Determine the (x, y) coordinate at the center of the cell enclosing the given text.  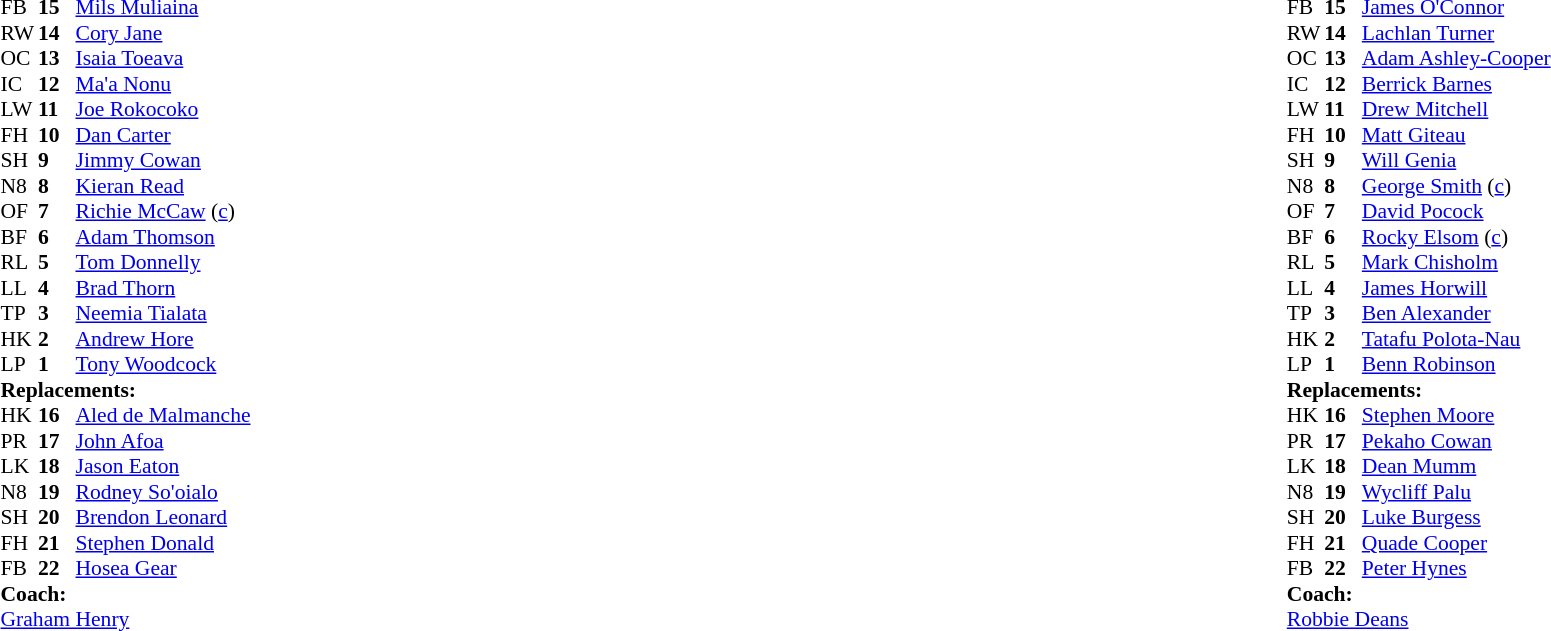
Tatafu Polota-Nau (1456, 339)
Brad Thorn (164, 288)
Jimmy Cowan (164, 161)
Will Genia (1456, 161)
John Afoa (164, 441)
Cory Jane (164, 33)
Ben Alexander (1456, 313)
Ma'a Nonu (164, 84)
Mark Chisholm (1456, 263)
Aled de Malmanche (164, 415)
Wycliff Palu (1456, 492)
Brendon Leonard (164, 517)
Rodney So'oialo (164, 492)
Kieran Read (164, 186)
Berrick Barnes (1456, 84)
James Horwill (1456, 288)
Tony Woodcock (164, 365)
Matt Giteau (1456, 135)
Isaia Toeava (164, 59)
Joe Rokocoko (164, 109)
Dan Carter (164, 135)
Quade Cooper (1456, 543)
Rocky Elsom (c) (1456, 237)
Benn Robinson (1456, 365)
Pekaho Cowan (1456, 441)
Lachlan Turner (1456, 33)
Peter Hynes (1456, 569)
David Pocock (1456, 211)
Stephen Moore (1456, 415)
Andrew Hore (164, 339)
Luke Burgess (1456, 517)
Neemia Tialata (164, 313)
Richie McCaw (c) (164, 211)
Hosea Gear (164, 569)
Dean Mumm (1456, 467)
Stephen Donald (164, 543)
George Smith (c) (1456, 186)
Adam Ashley-Cooper (1456, 59)
Jason Eaton (164, 467)
Tom Donnelly (164, 263)
Drew Mitchell (1456, 109)
Adam Thomson (164, 237)
